From the cell containing the given text, extract its center point as (x, y) coordinate. 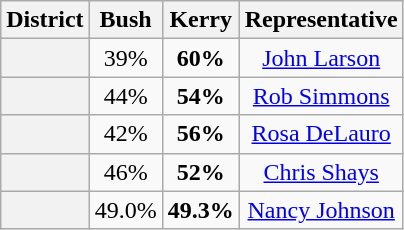
District (45, 20)
52% (200, 172)
54% (200, 96)
44% (126, 96)
Kerry (200, 20)
John Larson (321, 58)
Chris Shays (321, 172)
Representative (321, 20)
39% (126, 58)
Nancy Johnson (321, 210)
Rosa DeLauro (321, 134)
56% (200, 134)
49.0% (126, 210)
42% (126, 134)
60% (200, 58)
46% (126, 172)
Bush (126, 20)
49.3% (200, 210)
Rob Simmons (321, 96)
